Detect which cell encompasses the target text, then output its [X, Y] center coordinate. 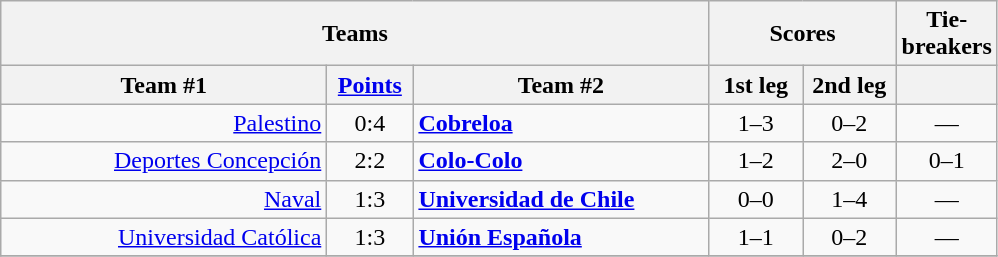
Tie-breakers [946, 34]
Team #2 [561, 85]
1–4 [849, 199]
1–2 [756, 161]
1–3 [756, 123]
Scores [802, 34]
Naval [164, 199]
Unión Española [561, 237]
Universidad de Chile [561, 199]
Colo-Colo [561, 161]
1st leg [756, 85]
Team #1 [164, 85]
Deportes Concepción [164, 161]
2–0 [849, 161]
0:4 [370, 123]
2nd leg [849, 85]
Universidad Católica [164, 237]
Teams [355, 34]
1–1 [756, 237]
Points [370, 85]
Palestino [164, 123]
2:2 [370, 161]
0–0 [756, 199]
0–1 [946, 161]
Cobreloa [561, 123]
